Output the (x, y) coordinate of the center of the cell containing the given text.  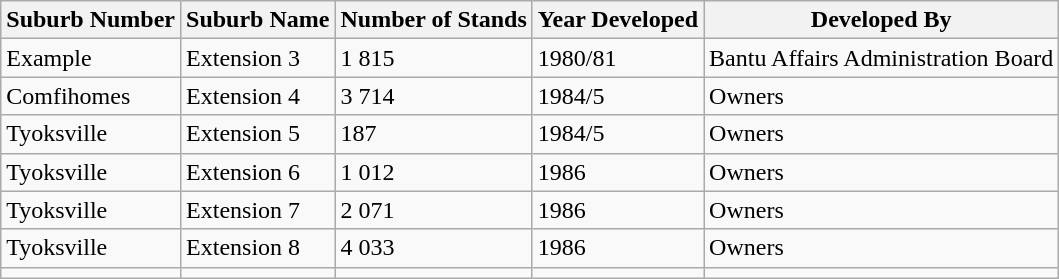
Year Developed (618, 20)
Developed By (882, 20)
Example (91, 58)
Extension 8 (258, 248)
1 815 (434, 58)
4 033 (434, 248)
1 012 (434, 172)
Extension 7 (258, 210)
3 714 (434, 96)
Suburb Name (258, 20)
187 (434, 134)
Extension 4 (258, 96)
Comfihomes (91, 96)
Extension 5 (258, 134)
1980/81 (618, 58)
Extension 6 (258, 172)
2 071 (434, 210)
Number of Stands (434, 20)
Extension 3 (258, 58)
Suburb Number (91, 20)
Bantu Affairs Administration Board (882, 58)
